Find where the given text appears and provide that cell's center as (x, y) coordinate. 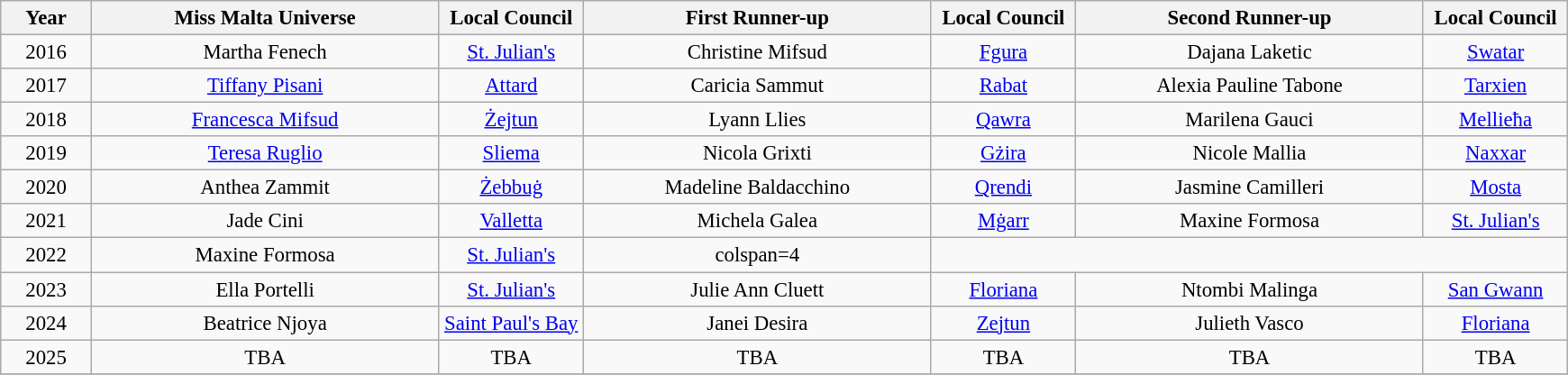
2024 (47, 323)
Saint Paul's Bay (512, 323)
Żebbuġ (512, 187)
Ntombi Malinga (1250, 289)
Naxxar (1496, 153)
Gżira (1004, 153)
Julie Ann Cluett (758, 289)
Anthea Zammit (265, 187)
Qrendi (1004, 187)
Francesca Mifsud (265, 120)
Żejtun (512, 120)
Swatar (1496, 52)
Tiffany Pisani (265, 86)
Jade Cini (265, 221)
Miss Malta Universe (265, 18)
Alexia Pauline Tabone (1250, 86)
2022 (47, 255)
2020 (47, 187)
2019 (47, 153)
2021 (47, 221)
Nicole Mallia (1250, 153)
Year (47, 18)
Beatrice Njoya (265, 323)
Madeline Baldacchino (758, 187)
Christine Mifsud (758, 52)
Teresa Ruglio (265, 153)
Michela Galea (758, 221)
Lyann Llies (758, 120)
Attard (512, 86)
Nicola Grixti (758, 153)
San Gwann (1496, 289)
Zejtun (1004, 323)
First Runner-up (758, 18)
Valletta (512, 221)
Jasmine Camilleri (1250, 187)
2025 (47, 357)
Tarxien (1496, 86)
Second Runner-up (1250, 18)
Marilena Gauci (1250, 120)
2017 (47, 86)
colspan=4 (758, 255)
Martha Fenech (265, 52)
Janei Desira (758, 323)
Sliema (512, 153)
Julieth Vasco (1250, 323)
Ella Portelli (265, 289)
Caricia Sammut (758, 86)
Fgura (1004, 52)
2023 (47, 289)
Mellieħa (1496, 120)
Mġarr (1004, 221)
2016 (47, 52)
Mosta (1496, 187)
Dajana Laketic (1250, 52)
Qawra (1004, 120)
Rabat (1004, 86)
2018 (47, 120)
